Extract the [X, Y] coordinate from the center of the cell holding the provided text.  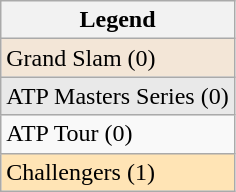
ATP Masters Series (0) [118, 96]
Challengers (1) [118, 172]
Legend [118, 20]
ATP Tour (0) [118, 134]
Grand Slam (0) [118, 58]
